Locate the cell with the specified text and output its (x, y) center coordinate. 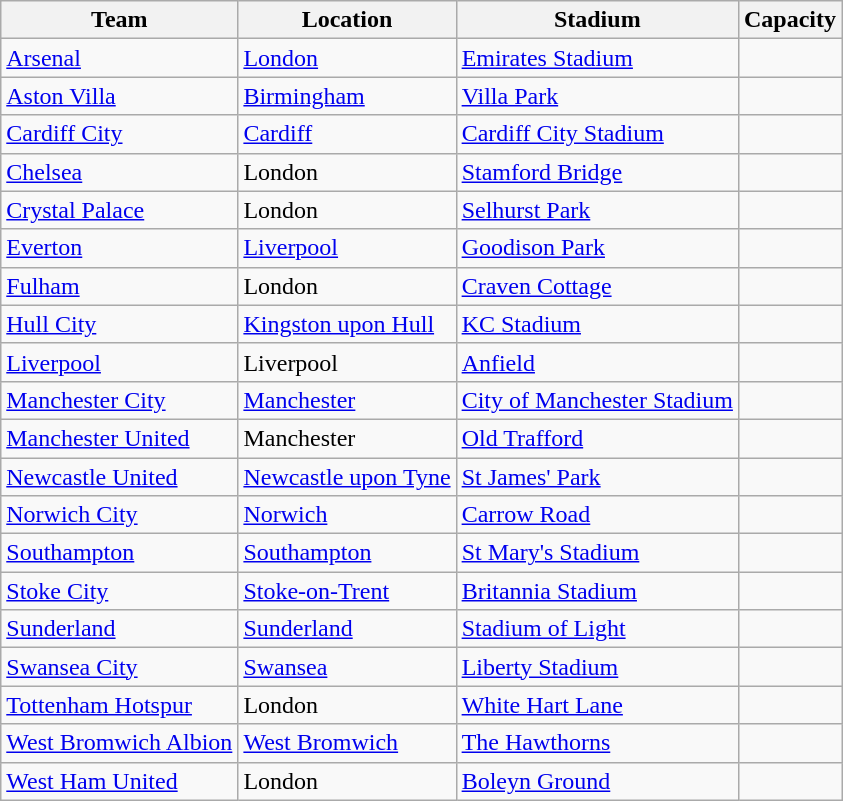
Villa Park (597, 96)
Kingston upon Hull (347, 324)
Selhurst Park (597, 210)
Fulham (120, 286)
Stoke City (120, 591)
Liberty Stadium (597, 667)
Anfield (597, 362)
Hull City (120, 324)
Arsenal (120, 58)
Swansea (347, 667)
Britannia Stadium (597, 591)
Manchester City (120, 400)
Manchester United (120, 438)
West Ham United (120, 781)
Emirates Stadium (597, 58)
West Bromwich Albion (120, 743)
Capacity (790, 20)
Chelsea (120, 172)
Everton (120, 248)
Stoke-on-Trent (347, 591)
Cardiff City Stadium (597, 134)
Aston Villa (120, 96)
White Hart Lane (597, 705)
Tottenham Hotspur (120, 705)
Newcastle United (120, 477)
Birmingham (347, 96)
West Bromwich (347, 743)
Goodison Park (597, 248)
Norwich (347, 515)
Stamford Bridge (597, 172)
Crystal Palace (120, 210)
Craven Cottage (597, 286)
Team (120, 20)
Stadium (597, 20)
Boleyn Ground (597, 781)
Norwich City (120, 515)
Cardiff (347, 134)
Newcastle upon Tyne (347, 477)
St Mary's Stadium (597, 553)
Location (347, 20)
Carrow Road (597, 515)
City of Manchester Stadium (597, 400)
Stadium of Light (597, 629)
St James' Park (597, 477)
Swansea City (120, 667)
KC Stadium (597, 324)
Cardiff City (120, 134)
Old Trafford (597, 438)
The Hawthorns (597, 743)
